Detect which cell encompasses the target text, then output its (X, Y) center coordinate. 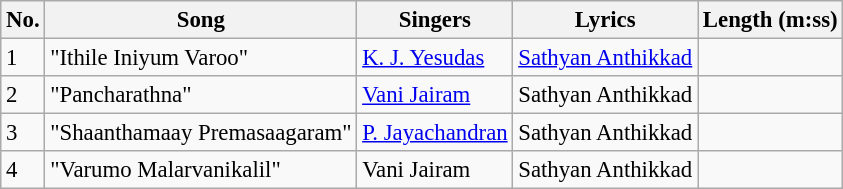
Length (m:ss) (770, 20)
Song (201, 20)
Singers (435, 20)
K. J. Yesudas (435, 58)
"Ithile Iniyum Varoo" (201, 58)
Lyrics (606, 20)
1 (23, 58)
No. (23, 20)
P. Jayachandran (435, 133)
"Varumo Malarvanikalil" (201, 170)
2 (23, 95)
3 (23, 133)
4 (23, 170)
"Shaanthamaay Premasaagaram" (201, 133)
"Pancharathna" (201, 95)
